Pinpoint the cell where the given text exists, returning its [X, Y] midpoint coordinate. 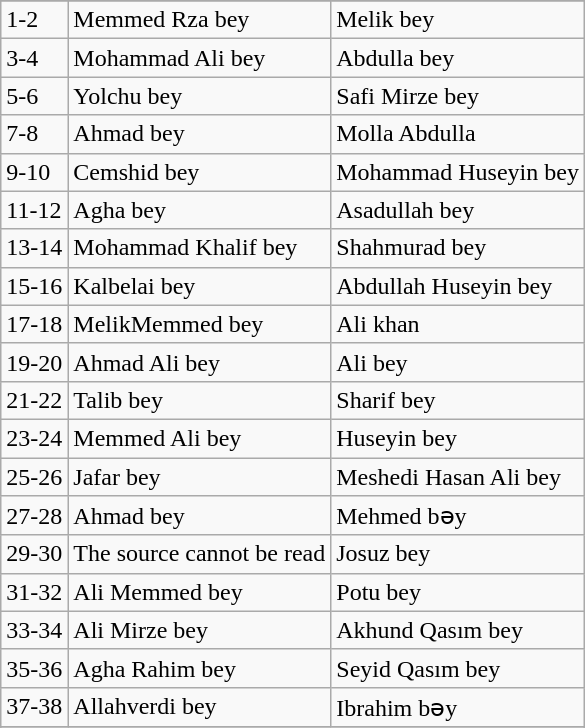
1-2 [34, 20]
Jafar bey [200, 477]
Talib bey [200, 400]
Sharif bey [458, 400]
Meshedi Hasan Ali bey [458, 477]
Ali khan [458, 324]
5-6 [34, 96]
Mohammad Khalif bey [200, 248]
Ali Mirze bey [200, 630]
25-26 [34, 477]
Josuz bey [458, 554]
Memmed Rza bey [200, 20]
Ali Memmed bey [200, 592]
Potu bey [458, 592]
Ali bey [458, 362]
Seyid Qasım bey [458, 668]
Mohammad Huseyin bey [458, 172]
Mehmed bəy [458, 516]
Asadullah bey [458, 210]
35-36 [34, 668]
Yolchu bey [200, 96]
13-14 [34, 248]
Abdullah Huseyin bey [458, 286]
Melik bey [458, 20]
37-38 [34, 707]
27-28 [34, 516]
3-4 [34, 58]
21-22 [34, 400]
Huseyin bey [458, 438]
29-30 [34, 554]
Molla Abdulla [458, 134]
Allahverdi bey [200, 707]
17-18 [34, 324]
Memmed Ali bey [200, 438]
Kalbelai bey [200, 286]
Cemshid bey [200, 172]
Agha bey [200, 210]
The source cannot be read [200, 554]
Ibrahim bəy [458, 707]
Mohammad Ali bey [200, 58]
Akhund Qasım bey [458, 630]
9-10 [34, 172]
Shahmurad bey [458, 248]
31-32 [34, 592]
Abdulla bey [458, 58]
Safi Mirze bey [458, 96]
33-34 [34, 630]
19-20 [34, 362]
MelikMemmed bey [200, 324]
11-12 [34, 210]
7-8 [34, 134]
Agha Rahim bey [200, 668]
Ahmad Ali bey [200, 362]
23-24 [34, 438]
15-16 [34, 286]
